Detect which cell encompasses the target text, then output its [X, Y] center coordinate. 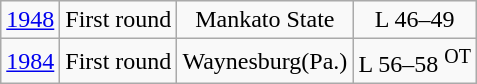
Waynesburg(Pa.) [265, 62]
1948 [30, 20]
Mankato State [265, 20]
1984 [30, 62]
L 46–49 [415, 20]
L 56–58 OT [415, 62]
